Identify which cell holds the provided text, then report its [X, Y] central coordinate. 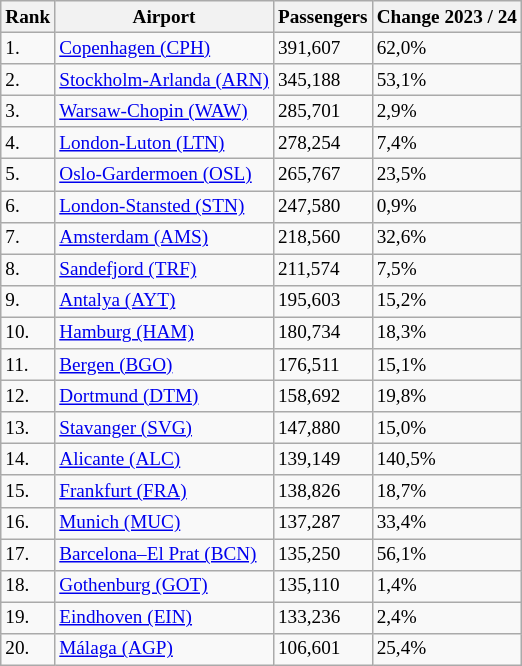
3. [28, 111]
195,603 [322, 301]
2. [28, 80]
0,9% [446, 206]
Antalya (AYT) [164, 301]
Málaga (AGP) [164, 649]
Rank [28, 17]
285,701 [322, 111]
Stavanger (SVG) [164, 428]
18,3% [446, 333]
4. [28, 143]
180,734 [322, 333]
32,6% [446, 238]
Alicante (ALC) [164, 460]
London-Stansted (STN) [164, 206]
5. [28, 175]
106,601 [322, 649]
23,5% [446, 175]
18,7% [446, 491]
Sandefjord (TRF) [164, 270]
15,0% [446, 428]
19. [28, 618]
17. [28, 554]
Barcelona–El Prat (BCN) [164, 554]
53,1% [446, 80]
33,4% [446, 523]
7,4% [446, 143]
14. [28, 460]
Copenhagen (CPH) [164, 48]
Bergen (BGO) [164, 365]
10. [28, 333]
176,511 [322, 365]
247,580 [322, 206]
Eindhoven (EIN) [164, 618]
140,5% [446, 460]
133,236 [322, 618]
9. [28, 301]
2,4% [446, 618]
158,692 [322, 396]
7,5% [446, 270]
345,188 [322, 80]
138,826 [322, 491]
1. [28, 48]
Passengers [322, 17]
Gothenburg (GOT) [164, 586]
London-Luton (LTN) [164, 143]
11. [28, 365]
135,110 [322, 586]
391,607 [322, 48]
211,574 [322, 270]
Change 2023 / 24 [446, 17]
Airport [164, 17]
1,4% [446, 586]
135,250 [322, 554]
Amsterdam (AMS) [164, 238]
Munich (MUC) [164, 523]
15. [28, 491]
19,8% [446, 396]
Stockholm-Arlanda (ARN) [164, 80]
218,560 [322, 238]
18. [28, 586]
278,254 [322, 143]
8. [28, 270]
6. [28, 206]
20. [28, 649]
13. [28, 428]
265,767 [322, 175]
15,2% [446, 301]
Dortmund (DTM) [164, 396]
Oslo-Gardermoen (OSL) [164, 175]
Frankfurt (FRA) [164, 491]
56,1% [446, 554]
2,9% [446, 111]
139,149 [322, 460]
15,1% [446, 365]
137,287 [322, 523]
62,0% [446, 48]
25,4% [446, 649]
Warsaw-Chopin (WAW) [164, 111]
7. [28, 238]
147,880 [322, 428]
12. [28, 396]
16. [28, 523]
Hamburg (HAM) [164, 333]
